Identify which cell holds the provided text, then report its (x, y) central coordinate. 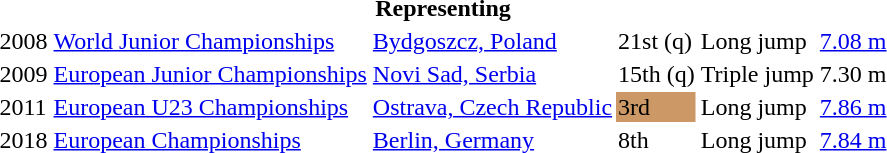
Bydgoszcz, Poland (492, 41)
European U23 Championships (210, 107)
15th (q) (657, 74)
3rd (657, 107)
European Junior Championships (210, 74)
World Junior Championships (210, 41)
21st (q) (657, 41)
Ostrava, Czech Republic (492, 107)
Triple jump (757, 74)
Novi Sad, Serbia (492, 74)
